Return the [X, Y] coordinate for the center point of the cell that contains the specified text.  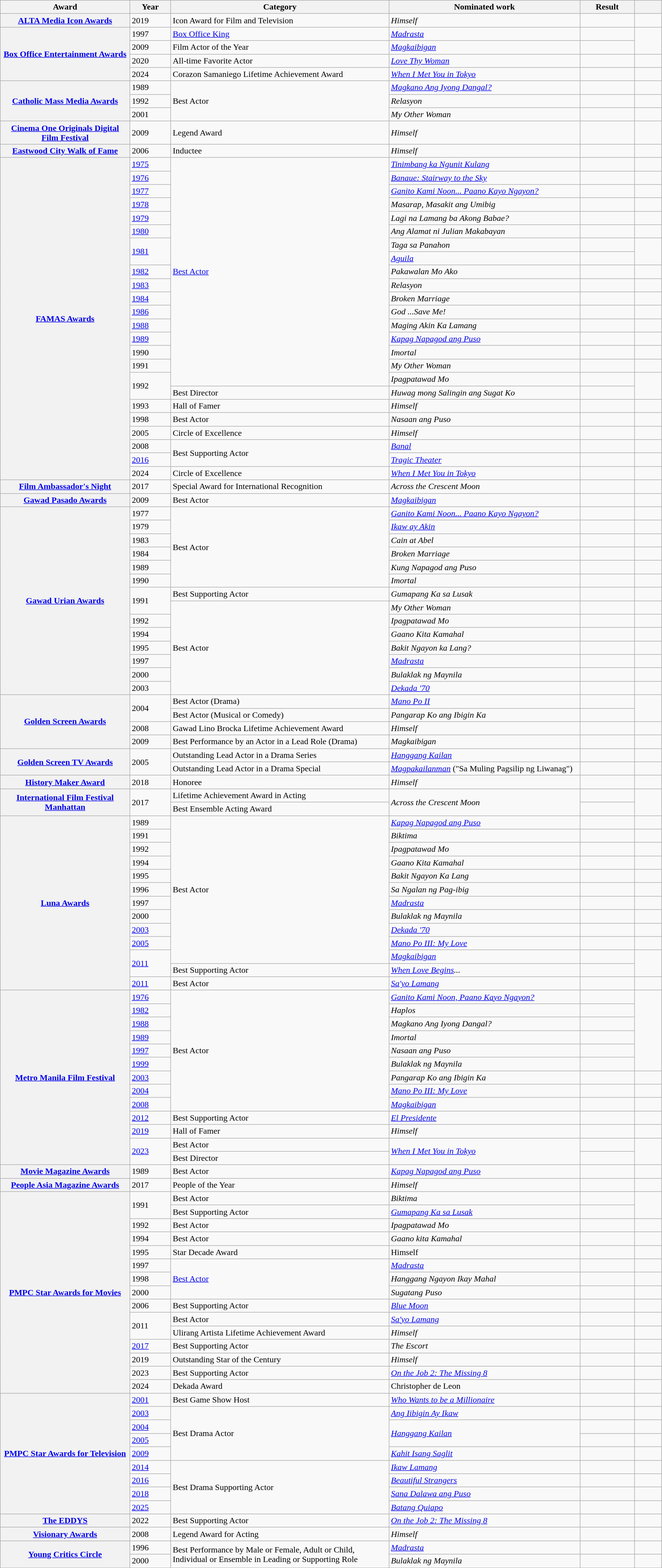
Banaue: Stairway to the Sky [485, 177]
FAMAS Awards [65, 319]
Kahit Isang Saglit [485, 1453]
Visionary Awards [65, 1534]
Bakit Ngayon Ka Lang [485, 876]
Best Ensemble Acting Award [280, 809]
Magpakailanman ("Sa Muling Pagsilip ng Liwanag") [485, 768]
Metro Manila Film Festival [65, 1078]
Icon Award for Film and Television [280, 20]
Hanggang Ngayon Ikay Mahal [485, 1279]
2025 [150, 1507]
Best Performance by an Actor in a Lead Role (Drama) [280, 742]
Legend Award for Acting [280, 1534]
Special Award for International Recognition [280, 487]
Kung Napagod ang Puso [485, 567]
Legend Award [280, 133]
Category [280, 7]
Golden Screen TV Awards [65, 762]
2022 [150, 1521]
PMPC Star Awards for Movies [65, 1292]
1986 [150, 312]
1978 [150, 205]
Tinimbang ka Ngunit Kulang [485, 164]
Best Game Show Host [280, 1400]
Box Office Entertainment Awards [65, 54]
2012 [150, 1118]
Outstanding Star of the Century [280, 1359]
Movie Magazine Awards [65, 1171]
Ang Iibigin Ay Ikaw [485, 1413]
Nominated work [485, 7]
Best Drama Supporting Actor [280, 1487]
1999 [150, 1064]
Ulirang Artista Lifetime Achievement Award [280, 1333]
Beautiful Strangers [485, 1480]
1981 [150, 252]
2020 [150, 61]
Inductee [280, 151]
Award [65, 7]
Pakawalan Mo Ako [485, 272]
Masarap, Masakit ang Umibig [485, 205]
Best Actor (Musical or Comedy) [280, 715]
Best Actor (Drama) [280, 701]
Gaano kita Kamahal [485, 1238]
Ganito Kami Noon, Paano Kayo Ngayon? [485, 997]
Batang Quiapo [485, 1507]
Lagi na Lamang ba Akong Babae? [485, 218]
Best Drama Actor [280, 1433]
Christopher de Leon [485, 1386]
Banal [485, 446]
Outstanding Lead Actor in a Drama Series [280, 755]
Sugatang Puso [485, 1292]
Film Actor of the Year [280, 47]
When Love Begins... [485, 970]
Sana Dalawa ang Puso [485, 1494]
God ...Save Me! [485, 312]
People of the Year [280, 1185]
Outstanding Lead Actor in a Drama Special [280, 768]
Gawad Pasado Awards [65, 500]
Bakit Ngayon ka Lang? [485, 648]
Year [150, 7]
ALTA Media Icon Awards [65, 20]
History Maker Award [65, 782]
Eastwood City Walk of Fame [65, 151]
Huwag mong Salingin ang Sugat Ko [485, 393]
People Asia Magazine Awards [65, 1185]
Mano Po II [485, 701]
Taga sa Panahon [485, 245]
Ikaw ay Akin [485, 527]
El Presidente [485, 1118]
Tragic Theater [485, 460]
Sa Ngalan ng Pag-ibig [485, 889]
Maging Akin Ka Lamang [485, 325]
Ikaw Lamang [485, 1467]
Result [607, 7]
All-time Favorite Actor [280, 61]
Love Thy Woman [485, 61]
Film Ambassador's Night [65, 487]
Catholic Mass Media Awards [65, 101]
1993 [150, 406]
Cain at Abel [485, 540]
Haplos [485, 1010]
Dekada Award [280, 1386]
Gawad Lino Brocka Lifetime Achievement Award [280, 728]
Blue Moon [485, 1306]
Best Performance by Male or Female, Adult or Child, Individual or Ensemble in Leading or Supporting Role [280, 1554]
Lifetime Achievement Award in Acting [280, 795]
The Escort [485, 1346]
2014 [150, 1467]
Honoree [280, 782]
1980 [150, 231]
Ang Alamat ni Julian Makabayan [485, 231]
Gawad Urian Awards [65, 601]
Box Office King [280, 34]
Corazon Samaniego Lifetime Achievement Award [280, 74]
Who Wants to be a Millionaire [485, 1400]
1975 [150, 164]
The EDDYS [65, 1521]
Star Decade Award [280, 1252]
Golden Screen Awards [65, 722]
Cinema One Originals Digital Film Festival [65, 133]
PMPC Star Awards for Television [65, 1454]
Aguila [485, 258]
Young Critics Circle [65, 1554]
International Film Festival Manhattan [65, 802]
Luna Awards [65, 903]
